Determine the (X, Y) coordinate at the center of the cell enclosing the given text.  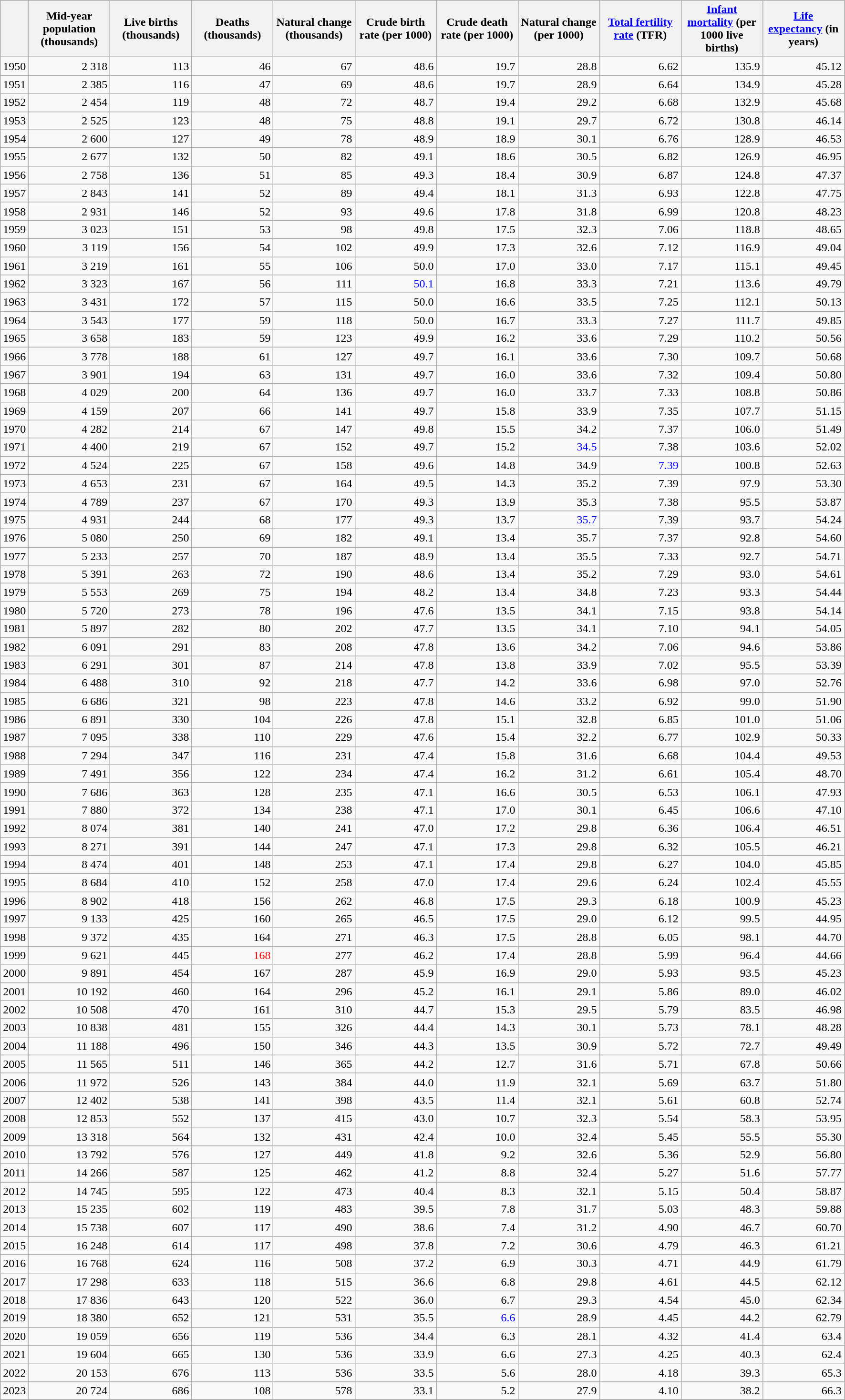
11 565 (70, 1064)
2011 (14, 1173)
3 323 (70, 284)
1994 (14, 865)
7.23 (640, 593)
118.8 (722, 229)
14.2 (477, 683)
2 677 (70, 157)
6.24 (640, 883)
7.8 (477, 1209)
508 (314, 1264)
5 080 (70, 538)
96.4 (722, 955)
273 (151, 611)
1977 (14, 556)
8 684 (70, 883)
53 (233, 229)
151 (151, 229)
7.4 (477, 1227)
1984 (14, 683)
47 (233, 84)
5.61 (640, 1100)
17.2 (477, 828)
111.7 (722, 320)
5.93 (640, 973)
44.0 (396, 1082)
58.87 (803, 1191)
94.1 (722, 629)
526 (151, 1082)
68 (233, 520)
98.1 (722, 937)
51.80 (803, 1082)
51.90 (803, 701)
134.9 (722, 84)
48.3 (722, 1209)
106.0 (722, 429)
132.9 (722, 102)
15.2 (477, 447)
13.9 (477, 501)
29.2 (559, 102)
9 891 (70, 973)
45.9 (396, 973)
47.93 (803, 792)
34.8 (559, 593)
106.6 (722, 810)
2007 (14, 1100)
5.86 (640, 991)
29.7 (559, 121)
15.3 (477, 1010)
107.7 (722, 411)
105.5 (722, 846)
190 (314, 574)
57 (233, 302)
99.5 (722, 919)
1993 (14, 846)
398 (314, 1100)
188 (151, 357)
54.05 (803, 629)
6 891 (70, 719)
80 (233, 629)
102.4 (722, 883)
1973 (14, 483)
326 (314, 1028)
50.56 (803, 338)
126.9 (722, 157)
431 (314, 1137)
125 (233, 1173)
53.39 (803, 665)
6.05 (640, 937)
277 (314, 955)
50.4 (722, 1191)
30.3 (559, 1264)
87 (233, 665)
1982 (14, 647)
1986 (14, 719)
32.8 (559, 719)
52.02 (803, 447)
97.9 (722, 483)
7.21 (640, 284)
4.54 (640, 1300)
46.8 (396, 901)
67.8 (722, 1064)
11.9 (477, 1082)
2018 (14, 1300)
48.2 (396, 593)
Life expectancy (in years) (803, 29)
235 (314, 792)
112.1 (722, 302)
2017 (14, 1282)
460 (151, 991)
55.30 (803, 1137)
2010 (14, 1155)
418 (151, 901)
38.6 (396, 1227)
271 (314, 937)
7.35 (640, 411)
15.5 (477, 429)
143 (233, 1082)
363 (151, 792)
63.4 (803, 1336)
6.36 (640, 828)
1971 (14, 447)
5 897 (70, 629)
62.34 (803, 1300)
48.23 (803, 211)
6 686 (70, 701)
1987 (14, 737)
93.5 (722, 973)
6 091 (70, 647)
1969 (14, 411)
633 (151, 1282)
Crude birth rate (per 1000) (396, 29)
59.88 (803, 1209)
92.7 (722, 556)
45.2 (396, 991)
46.02 (803, 991)
250 (151, 538)
1968 (14, 393)
291 (151, 647)
19 059 (70, 1336)
257 (151, 556)
10.7 (477, 1118)
170 (314, 501)
52.9 (722, 1155)
7.17 (640, 266)
226 (314, 719)
462 (314, 1173)
10 192 (70, 991)
2016 (14, 1264)
564 (151, 1137)
11.4 (477, 1100)
356 (151, 774)
2005 (14, 1064)
9.2 (477, 1155)
82 (314, 157)
7.27 (640, 320)
16 248 (70, 1246)
490 (314, 1227)
7.32 (640, 375)
54 (233, 247)
140 (233, 828)
1988 (14, 756)
1970 (14, 429)
15.1 (477, 719)
102 (314, 247)
552 (151, 1118)
56 (233, 284)
4.71 (640, 1264)
61.21 (803, 1246)
46.14 (803, 121)
33.2 (559, 701)
49 (233, 139)
17.8 (477, 211)
269 (151, 593)
6.9 (477, 1264)
338 (151, 737)
5.27 (640, 1173)
9 372 (70, 937)
97.0 (722, 683)
1959 (14, 229)
46.21 (803, 846)
128.9 (722, 139)
223 (314, 701)
6.72 (640, 121)
643 (151, 1300)
4 400 (70, 447)
515 (314, 1282)
51.49 (803, 429)
99.0 (722, 701)
481 (151, 1028)
94.6 (722, 647)
104.0 (722, 865)
12 853 (70, 1118)
4.25 (640, 1354)
137 (233, 1118)
Mid-year population (thousands) (70, 29)
Natural change (per 1000) (559, 29)
106.1 (722, 792)
4.45 (640, 1318)
183 (151, 338)
36.0 (396, 1300)
2020 (14, 1336)
372 (151, 810)
44.66 (803, 955)
2000 (14, 973)
4.18 (640, 1372)
401 (151, 865)
51.6 (722, 1173)
624 (151, 1264)
38.2 (722, 1390)
652 (151, 1318)
65.3 (803, 1372)
45.12 (803, 66)
2015 (14, 1246)
2019 (14, 1318)
31.7 (559, 1209)
2013 (14, 1209)
61.79 (803, 1264)
1985 (14, 701)
6.8 (477, 1282)
5.72 (640, 1046)
6.18 (640, 901)
7 686 (70, 792)
16.9 (477, 973)
1999 (14, 955)
218 (314, 683)
63.7 (722, 1082)
496 (151, 1046)
8 271 (70, 846)
18.1 (477, 193)
676 (151, 1372)
5.54 (640, 1118)
1976 (14, 538)
54.71 (803, 556)
17 298 (70, 1282)
2009 (14, 1137)
33.7 (559, 393)
1950 (14, 66)
473 (314, 1191)
3 023 (70, 229)
1979 (14, 593)
1989 (14, 774)
60.8 (722, 1100)
111 (314, 284)
445 (151, 955)
101.0 (722, 719)
Infant mortality (per 1000 live births) (722, 29)
115.1 (722, 266)
45.85 (803, 865)
665 (151, 1354)
41.8 (396, 1155)
49.5 (396, 483)
6.27 (640, 865)
54.24 (803, 520)
6.87 (640, 175)
135.9 (722, 66)
49.4 (396, 193)
14 266 (70, 1173)
52.74 (803, 1100)
6.62 (640, 66)
7.25 (640, 302)
105.4 (722, 774)
50.68 (803, 357)
66 (233, 411)
54.61 (803, 574)
110 (233, 737)
32.2 (559, 737)
1996 (14, 901)
50.33 (803, 737)
44.7 (396, 1010)
61 (233, 357)
93.3 (722, 593)
7 095 (70, 737)
5.15 (640, 1191)
1992 (14, 828)
41.2 (396, 1173)
16.7 (477, 320)
4 931 (70, 520)
4 029 (70, 393)
3 543 (70, 320)
595 (151, 1191)
10.0 (477, 1137)
5.6 (477, 1372)
410 (151, 883)
576 (151, 1155)
41.4 (722, 1336)
10 508 (70, 1010)
5 233 (70, 556)
89.0 (722, 991)
46.5 (396, 919)
49.45 (803, 266)
45.0 (722, 1300)
13.7 (477, 520)
46.95 (803, 157)
5 720 (70, 611)
6.85 (640, 719)
6.77 (640, 737)
20 724 (70, 1390)
6 291 (70, 665)
147 (314, 429)
40.4 (396, 1191)
115 (314, 302)
14.8 (477, 465)
39.3 (722, 1372)
12.7 (477, 1064)
1981 (14, 629)
116.9 (722, 247)
6.76 (640, 139)
46 (233, 66)
13.6 (477, 647)
29.5 (559, 1010)
28.1 (559, 1336)
102.9 (722, 737)
241 (314, 828)
47.37 (803, 175)
3 431 (70, 302)
321 (151, 701)
36.6 (396, 1282)
244 (151, 520)
18.6 (477, 157)
93 (314, 211)
130.8 (722, 121)
9 621 (70, 955)
48.65 (803, 229)
11 188 (70, 1046)
27.9 (559, 1390)
50.13 (803, 302)
2014 (14, 1227)
27.3 (559, 1354)
1958 (14, 211)
8 902 (70, 901)
17 836 (70, 1300)
46.51 (803, 828)
2022 (14, 1372)
63 (233, 375)
7.15 (640, 611)
51 (233, 175)
50 (233, 157)
2002 (14, 1010)
1995 (14, 883)
2 843 (70, 193)
587 (151, 1173)
131 (314, 375)
35.3 (559, 501)
62.12 (803, 1282)
120.8 (722, 211)
247 (314, 846)
4 524 (70, 465)
53.87 (803, 501)
2 600 (70, 139)
104 (233, 719)
287 (314, 973)
13.8 (477, 665)
6.3 (477, 1336)
6.32 (640, 846)
5.03 (640, 1209)
384 (314, 1082)
48.8 (396, 121)
110.2 (722, 338)
347 (151, 756)
282 (151, 629)
234 (314, 774)
5.69 (640, 1082)
1953 (14, 121)
66.3 (803, 1390)
4.10 (640, 1390)
44.5 (722, 1282)
46.53 (803, 139)
93.0 (722, 574)
31.8 (559, 211)
6.53 (640, 792)
122.8 (722, 193)
2 385 (70, 84)
522 (314, 1300)
253 (314, 865)
Deaths (thousands) (233, 29)
196 (314, 611)
219 (151, 447)
6.99 (640, 211)
70 (233, 556)
4.61 (640, 1282)
78.1 (722, 1028)
34.5 (559, 447)
46.2 (396, 955)
483 (314, 1209)
12 402 (70, 1100)
49.79 (803, 284)
50.66 (803, 1064)
7.30 (640, 357)
265 (314, 919)
5.36 (640, 1155)
207 (151, 411)
172 (151, 302)
Natural change (thousands) (314, 29)
3 219 (70, 266)
7 491 (70, 774)
5.79 (640, 1010)
6.98 (640, 683)
1964 (14, 320)
14.6 (477, 701)
62.79 (803, 1318)
1997 (14, 919)
686 (151, 1390)
43.5 (396, 1100)
14 745 (70, 1191)
6.92 (640, 701)
130 (233, 1354)
225 (151, 465)
1952 (14, 102)
47.10 (803, 810)
144 (233, 846)
158 (314, 465)
258 (314, 883)
578 (314, 1390)
20 153 (70, 1372)
124.8 (722, 175)
435 (151, 937)
187 (314, 556)
46.98 (803, 1010)
46.7 (722, 1227)
7 880 (70, 810)
19 604 (70, 1354)
33.1 (396, 1390)
6.7 (477, 1300)
29.6 (559, 883)
1960 (14, 247)
4 159 (70, 411)
53.86 (803, 647)
92.8 (722, 538)
1955 (14, 157)
7 294 (70, 756)
8.3 (477, 1191)
19.4 (477, 102)
425 (151, 919)
121 (233, 1318)
5.71 (640, 1064)
2 454 (70, 102)
54.60 (803, 538)
42.4 (396, 1137)
208 (314, 647)
5 391 (70, 574)
1963 (14, 302)
106.4 (722, 828)
13 318 (70, 1137)
2008 (14, 1118)
6.64 (640, 84)
6 488 (70, 683)
47.75 (803, 193)
15 235 (70, 1209)
16.8 (477, 284)
1974 (14, 501)
109.7 (722, 357)
13 792 (70, 1155)
51.15 (803, 411)
93.8 (722, 611)
365 (314, 1064)
18.9 (477, 139)
48.70 (803, 774)
18.4 (477, 175)
72.7 (722, 1046)
109.4 (722, 375)
5.2 (477, 1390)
34.9 (559, 465)
11 972 (70, 1082)
53.30 (803, 483)
62.4 (803, 1354)
106 (314, 266)
2006 (14, 1082)
8 474 (70, 865)
44.95 (803, 919)
7.2 (477, 1246)
607 (151, 1227)
52.76 (803, 683)
49.85 (803, 320)
53.95 (803, 1118)
5.73 (640, 1028)
1972 (14, 465)
Crude death rate (per 1000) (477, 29)
2 758 (70, 175)
381 (151, 828)
8.8 (477, 1173)
1990 (14, 792)
454 (151, 973)
45.28 (803, 84)
538 (151, 1100)
134 (233, 810)
498 (314, 1246)
100.9 (722, 901)
100.8 (722, 465)
238 (314, 810)
531 (314, 1318)
45.68 (803, 102)
Live births (thousands) (151, 29)
89 (314, 193)
7.02 (640, 665)
92 (233, 683)
1956 (14, 175)
155 (233, 1028)
3 658 (70, 338)
168 (233, 955)
50.1 (396, 284)
85 (314, 175)
415 (314, 1118)
49.49 (803, 1046)
6.61 (640, 774)
44.3 (396, 1046)
6.45 (640, 810)
83 (233, 647)
29.1 (559, 991)
56.80 (803, 1155)
120 (233, 1300)
7.12 (640, 247)
237 (151, 501)
6.93 (640, 193)
60.70 (803, 1227)
2 318 (70, 66)
4 789 (70, 501)
1965 (14, 338)
1980 (14, 611)
449 (314, 1155)
6.82 (640, 157)
50.80 (803, 375)
113.6 (722, 284)
7.10 (640, 629)
2021 (14, 1354)
30.6 (559, 1246)
16 768 (70, 1264)
3 778 (70, 357)
1998 (14, 937)
48.7 (396, 102)
1957 (14, 193)
54.44 (803, 593)
602 (151, 1209)
15.4 (477, 737)
182 (314, 538)
4 282 (70, 429)
1967 (14, 375)
6.12 (640, 919)
202 (314, 629)
1978 (14, 574)
128 (233, 792)
52.63 (803, 465)
9 133 (70, 919)
40.3 (722, 1354)
51.06 (803, 719)
2001 (14, 991)
511 (151, 1064)
108 (233, 1390)
1991 (14, 810)
5.99 (640, 955)
44.9 (722, 1264)
1951 (14, 84)
148 (233, 865)
4.32 (640, 1336)
8 074 (70, 828)
200 (151, 393)
44.70 (803, 937)
15 738 (70, 1227)
93.7 (722, 520)
470 (151, 1010)
44.4 (396, 1028)
83.5 (722, 1010)
18 380 (70, 1318)
263 (151, 574)
37.2 (396, 1264)
262 (314, 901)
55.5 (722, 1137)
103.6 (722, 447)
45.55 (803, 883)
4.90 (640, 1227)
391 (151, 846)
55 (233, 266)
34.4 (396, 1336)
2 931 (70, 211)
49.53 (803, 756)
5 553 (70, 593)
656 (151, 1336)
19.1 (477, 121)
4.79 (640, 1246)
2 525 (70, 121)
1954 (14, 139)
28.0 (559, 1372)
2023 (14, 1390)
54.14 (803, 611)
57.77 (803, 1173)
614 (151, 1246)
296 (314, 991)
1975 (14, 520)
43.0 (396, 1118)
2004 (14, 1046)
Total fertility rate (TFR) (640, 29)
3 119 (70, 247)
160 (233, 919)
346 (314, 1046)
39.5 (396, 1209)
48.28 (803, 1028)
2012 (14, 1191)
4 653 (70, 483)
301 (151, 665)
37.8 (396, 1246)
50.86 (803, 393)
104.4 (722, 756)
150 (233, 1046)
330 (151, 719)
58.3 (722, 1118)
1962 (14, 284)
1961 (14, 266)
5.45 (640, 1137)
31.3 (559, 193)
33.0 (559, 266)
1966 (14, 357)
10 838 (70, 1028)
49.04 (803, 247)
3 901 (70, 375)
64 (233, 393)
108.8 (722, 393)
2003 (14, 1028)
1983 (14, 665)
229 (314, 737)
